Return (X, Y) of the center of cell containing provided text 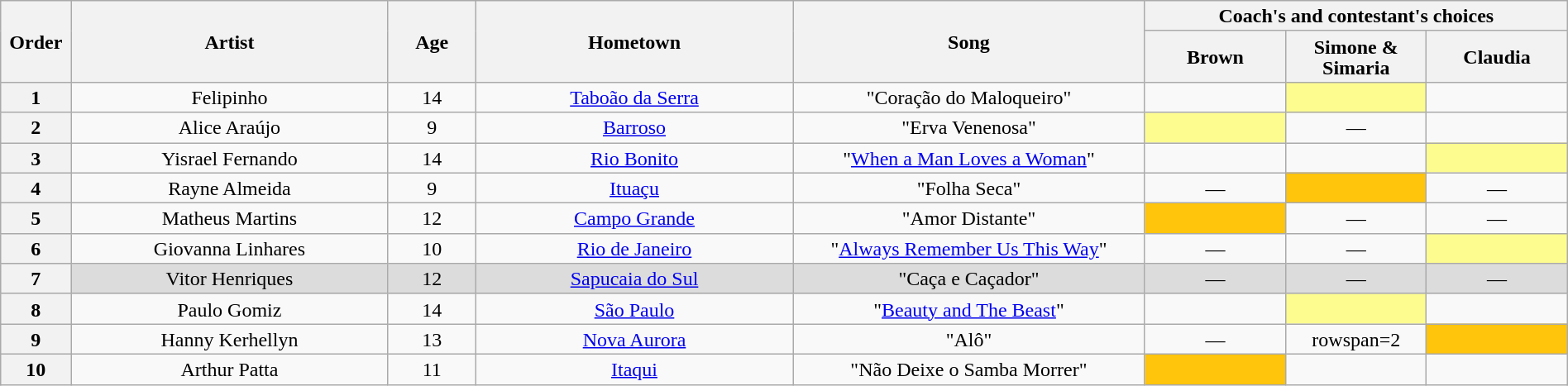
"When a Man Loves a Woman" (969, 157)
Barroso (633, 127)
Alice Araújo (230, 127)
8 (36, 309)
São Paulo (633, 309)
Ituaçu (633, 188)
11 (432, 369)
Age (432, 41)
Sapucaia do Sul (633, 279)
3 (36, 157)
"Erva Venenosa" (969, 127)
Rio Bonito (633, 157)
Rio de Janeiro (633, 248)
"Beauty and The Beast" (969, 309)
Vitor Henriques (230, 279)
Artist (230, 41)
Itaqui (633, 369)
rowspan=2 (1356, 339)
Giovanna Linhares (230, 248)
"Amor Distante" (969, 218)
"Always Remember Us This Way" (969, 248)
Yisrael Fernando (230, 157)
Campo Grande (633, 218)
Hometown (633, 41)
Matheus Martins (230, 218)
Arthur Patta (230, 369)
"Coração do Maloqueiro" (969, 98)
Claudia (1497, 56)
Felipinho (230, 98)
13 (432, 339)
Hanny Kerhellyn (230, 339)
Simone & Simaria (1356, 56)
Taboão da Serra (633, 98)
7 (36, 279)
5 (36, 218)
Coach's and contestant's choices (1356, 17)
"Não Deixe o Samba Morrer" (969, 369)
6 (36, 248)
1 (36, 98)
Order (36, 41)
2 (36, 127)
4 (36, 188)
Brown (1215, 56)
Song (969, 41)
"Folha Seca" (969, 188)
"Caça e Caçador" (969, 279)
Paulo Gomiz (230, 309)
Rayne Almeida (230, 188)
"Alô" (969, 339)
Nova Aurora (633, 339)
